From the cell containing the given text, extract its center point as (x, y) coordinate. 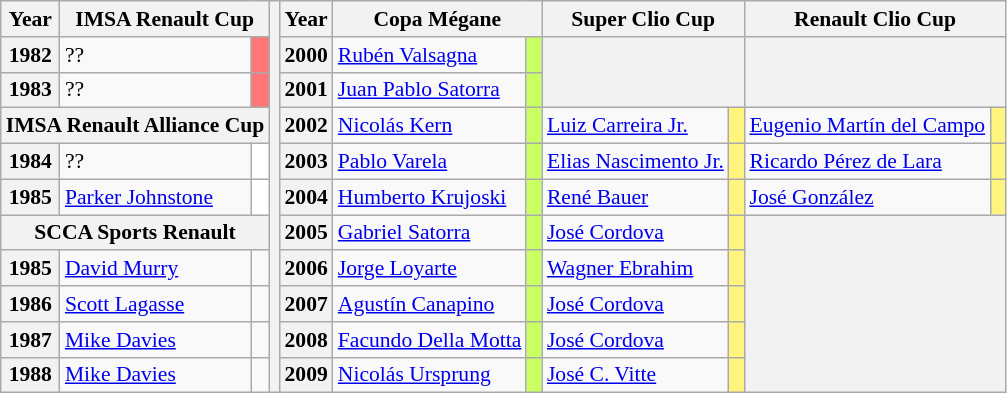
Ricardo Pérez de Lara (867, 162)
1988 (30, 375)
IMSA Renault Cup (165, 19)
Humberto Krujoski (430, 197)
Copa Mégane (438, 19)
Luiz Carreira Jr. (636, 126)
2000 (306, 55)
2006 (306, 269)
2008 (306, 340)
2002 (306, 126)
1984 (30, 162)
Wagner Ebrahim (636, 269)
René Bauer (636, 197)
Parker Johnstone (156, 197)
1986 (30, 304)
Jorge Loyarte (430, 269)
Facundo Della Motta (430, 340)
José González (867, 197)
2003 (306, 162)
Scott Lagasse (156, 304)
David Murry (156, 269)
2009 (306, 375)
Rubén Valsagna (430, 55)
1982 (30, 55)
Nicolás Kern (430, 126)
SCCA Sports Renault (136, 233)
2004 (306, 197)
Eugenio Martín del Campo (867, 126)
2001 (306, 90)
Elias Nascimento Jr. (636, 162)
Nicolás Ursprung (430, 375)
Pablo Varela (430, 162)
2005 (306, 233)
2007 (306, 304)
1987 (30, 340)
1983 (30, 90)
José C. Vitte (636, 375)
Gabriel Satorra (430, 233)
Juan Pablo Satorra (430, 90)
IMSA Renault Alliance Cup (136, 126)
Agustín Canapino (430, 304)
Renault Clio Cup (874, 19)
Super Clio Cup (644, 19)
